Capture the cell that displays the provided text and extract its (X, Y) central coordinate. 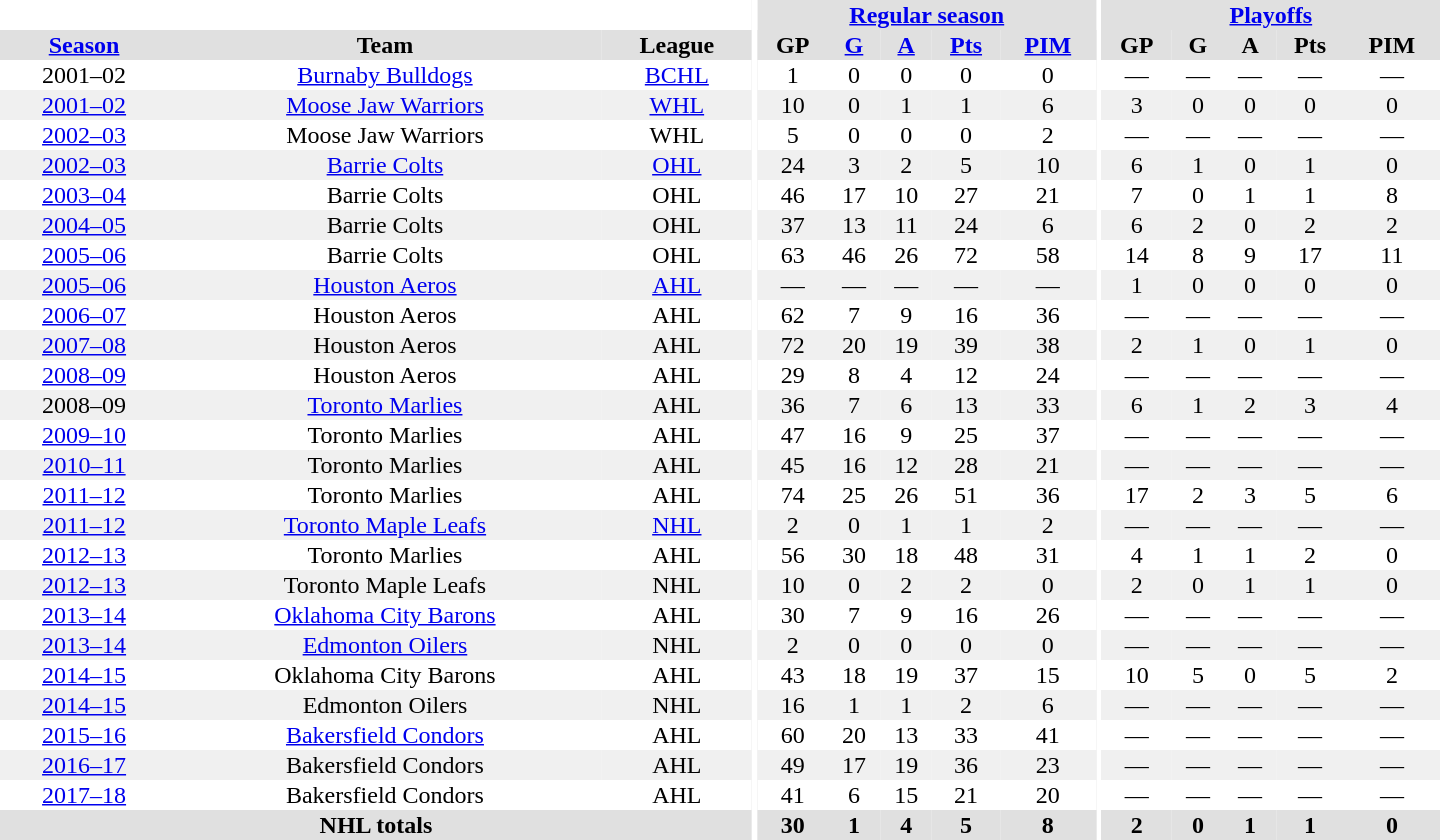
27 (966, 195)
2017–18 (84, 795)
2010–11 (84, 465)
74 (793, 495)
48 (966, 555)
2003–04 (84, 195)
2006–07 (84, 315)
Season (84, 45)
2016–17 (84, 765)
2004–05 (84, 225)
Burnaby Bulldogs (385, 75)
45 (793, 465)
38 (1048, 345)
47 (793, 435)
League (677, 45)
39 (966, 345)
43 (793, 675)
BCHL (677, 75)
60 (793, 735)
NHL totals (376, 825)
58 (1048, 255)
Playoffs (1271, 15)
28 (966, 465)
31 (1048, 555)
23 (1048, 765)
49 (793, 765)
14 (1137, 255)
2007–08 (84, 345)
62 (793, 315)
29 (793, 375)
Regular season (927, 15)
2015–16 (84, 735)
56 (793, 555)
63 (793, 255)
2009–10 (84, 435)
51 (966, 495)
Team (385, 45)
